From the cell containing the given text, extract its center point as [x, y] coordinate. 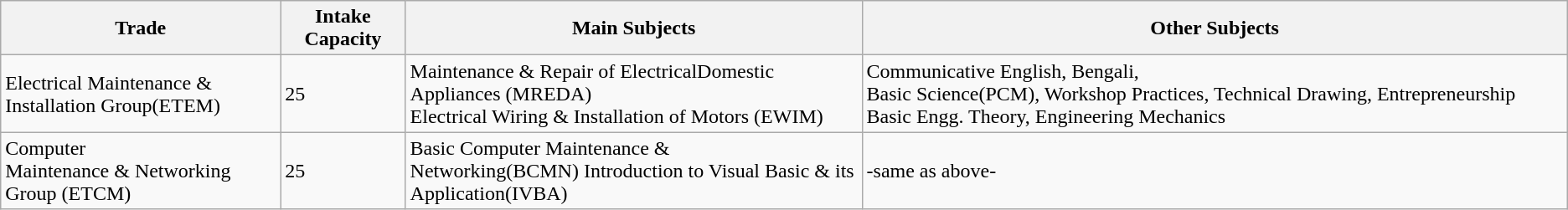
Communicative English, Bengali,Basic Science(PCM), Workshop Practices, Technical Drawing, Entrepreneurship Basic Engg. Theory, Engineering Mechanics [1215, 94]
Intake Capacity [343, 28]
Other Subjects [1215, 28]
Main Subjects [633, 28]
-same as above- [1215, 171]
Basic Computer Maintenance &Networking(BCMN) Introduction to Visual Basic & its Application(IVBA) [633, 171]
Electrical Maintenance &Installation Group(ETEM) [141, 94]
ComputerMaintenance & Networking Group (ETCM) [141, 171]
Maintenance & Repair of ElectricalDomestic Appliances (MREDA)Electrical Wiring & Installation of Motors (EWIM) [633, 94]
Trade [141, 28]
